Provide the [x, y] coordinate of the cell's center where the given text is located.  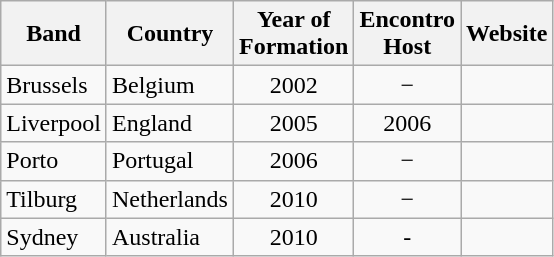
Netherlands [170, 199]
EncontroHost [408, 34]
2005 [293, 123]
Year ofFormation [293, 34]
2002 [293, 85]
Portugal [170, 161]
England [170, 123]
Country [170, 34]
Liverpool [54, 123]
- [408, 237]
Australia [170, 237]
Band [54, 34]
Sydney [54, 237]
Belgium [170, 85]
Porto [54, 161]
Brussels [54, 85]
Tilburg [54, 199]
Website [506, 34]
